Return the [x, y] coordinate for the center point of the cell that contains the specified text.  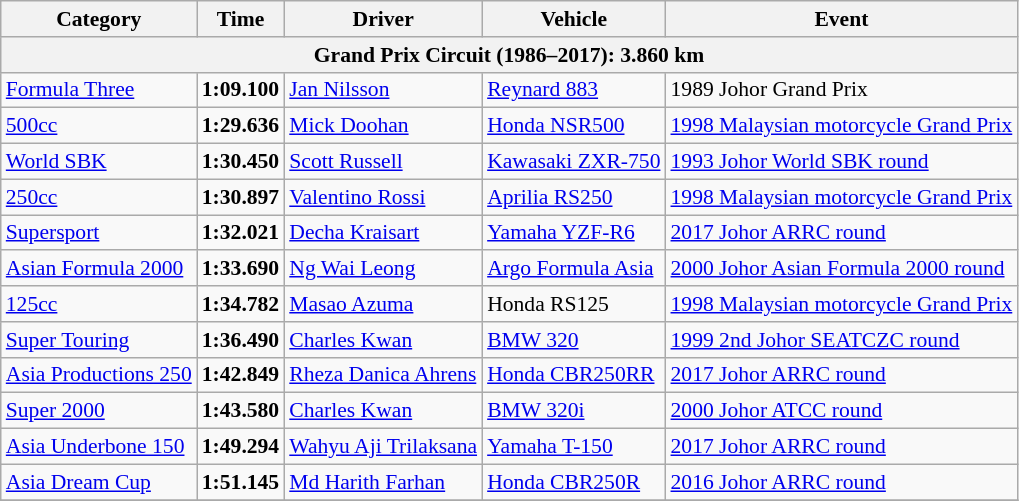
Yamaha YZF-R6 [574, 233]
1993 Johor World SBK round [841, 162]
1:43.580 [240, 411]
Honda NSR500 [574, 126]
Honda CBR250RR [574, 375]
1:09.100 [240, 90]
250cc [99, 197]
Supersport [99, 233]
Super Touring [99, 340]
Scott Russell [383, 162]
Formula Three [99, 90]
500cc [99, 126]
1:49.294 [240, 447]
Asian Formula 2000 [99, 269]
Argo Formula Asia [574, 269]
1:33.690 [240, 269]
Driver [383, 19]
1:34.782 [240, 304]
World SBK [99, 162]
BMW 320i [574, 411]
Category [99, 19]
1:42.849 [240, 375]
125cc [99, 304]
2000 Johor ATCC round [841, 411]
1:29.636 [240, 126]
2016 Johor ARRC round [841, 482]
Decha Kraisart [383, 233]
Yamaha T-150 [574, 447]
Reynard 883 [574, 90]
Asia Productions 250 [99, 375]
1:32.021 [240, 233]
Super 2000 [99, 411]
1:30.897 [240, 197]
BMW 320 [574, 340]
Event [841, 19]
Kawasaki ZXR-750 [574, 162]
1:36.490 [240, 340]
Md Harith Farhan [383, 482]
1:30.450 [240, 162]
Asia Dream Cup [99, 482]
Wahyu Aji Trilaksana [383, 447]
Valentino Rossi [383, 197]
Aprilia RS250 [574, 197]
Honda CBR250R [574, 482]
1:51.145 [240, 482]
Masao Azuma [383, 304]
1989 Johor Grand Prix [841, 90]
Vehicle [574, 19]
1999 2nd Johor SEATCZC round [841, 340]
2000 Johor Asian Formula 2000 round [841, 269]
Asia Underbone 150 [99, 447]
Rheza Danica Ahrens [383, 375]
Honda RS125 [574, 304]
Ng Wai Leong [383, 269]
Time [240, 19]
Grand Prix Circuit (1986–2017): 3.860 km [510, 55]
Jan Nilsson [383, 90]
Mick Doohan [383, 126]
